Return (X, Y) of the center of cell containing provided text 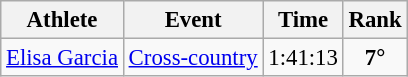
Time (303, 20)
Elisa Garcia (62, 58)
7° (375, 58)
Athlete (62, 20)
Rank (375, 20)
Event (193, 20)
Cross-country (193, 58)
1:41:13 (303, 58)
